Return the [X, Y] coordinate for the center point of the cell that contains the specified text.  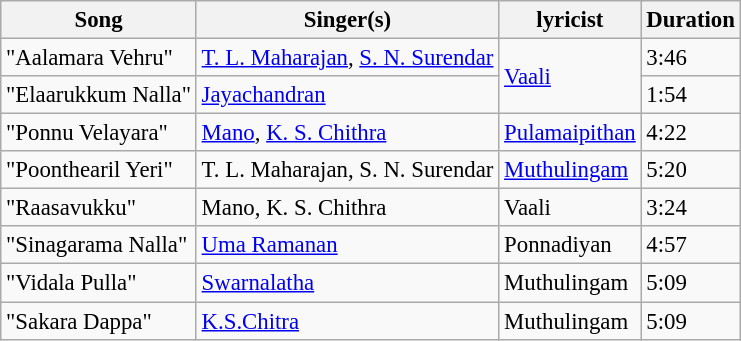
5:20 [690, 170]
Pulamaipithan [570, 133]
3:46 [690, 58]
Duration [690, 20]
"Ponnu Velayara" [99, 133]
Singer(s) [347, 20]
"Raasavukku" [99, 208]
Uma Ramanan [347, 245]
"Sakara Dappa" [99, 321]
4:57 [690, 245]
Jayachandran [347, 95]
4:22 [690, 133]
K.S.Chitra [347, 321]
"Poonthearil Yeri" [99, 170]
3:24 [690, 208]
"Elaarukkum Nalla" [99, 95]
"Aalamara Vehru" [99, 58]
Song [99, 20]
Ponnadiyan [570, 245]
Swarnalatha [347, 283]
"Vidala Pulla" [99, 283]
lyricist [570, 20]
"Sinagarama Nalla" [99, 245]
1:54 [690, 95]
